Search for the cell housing the specified text and yield its (X, Y) center coordinate. 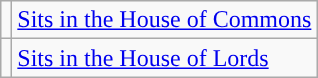
Sits in the House of Commons (164, 20)
Sits in the House of Lords (164, 58)
